Locate the cell with the specified text and output its (x, y) center coordinate. 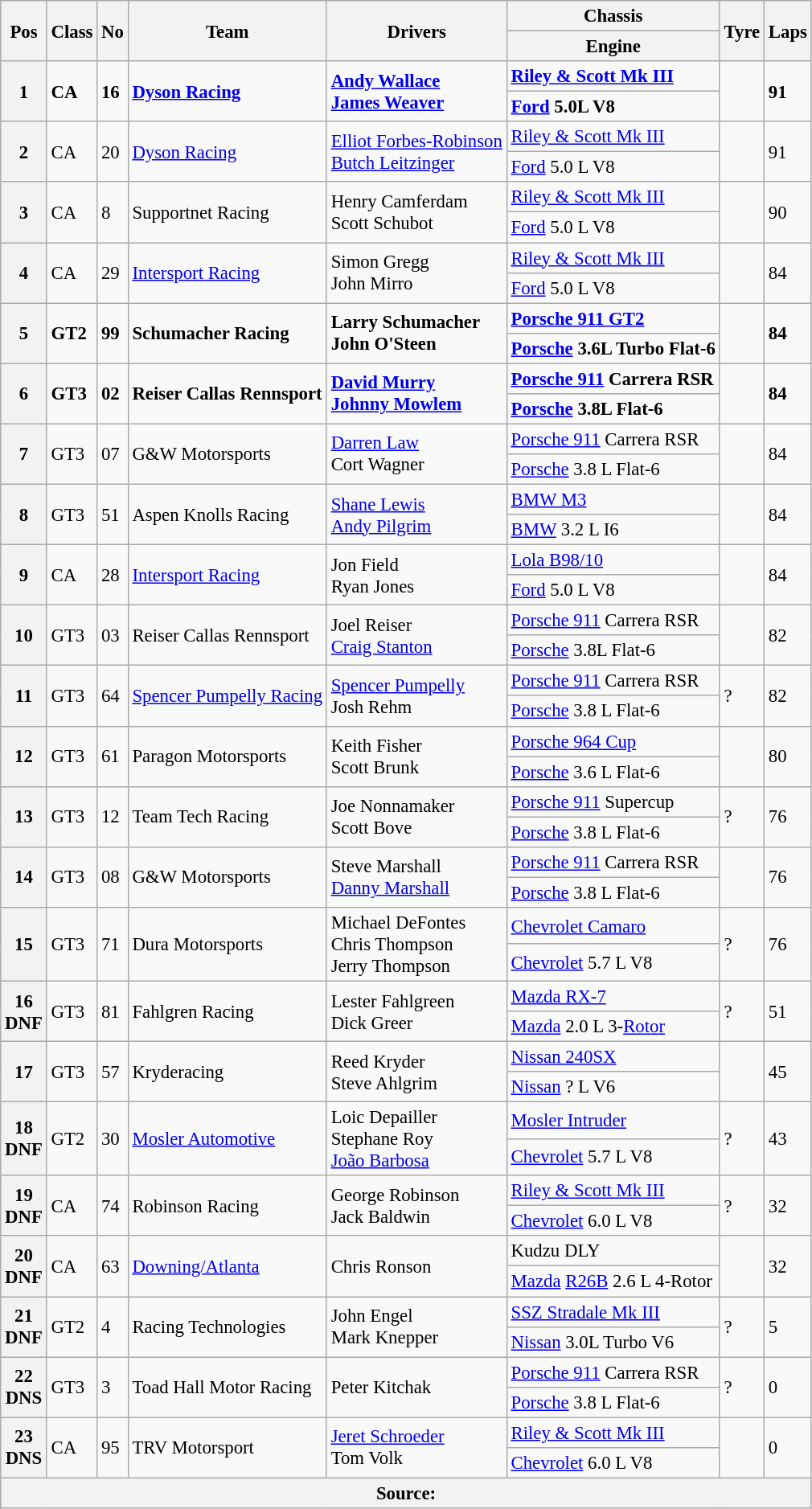
95 (113, 1447)
21DNF (24, 1327)
Mazda 2.0 L 3-Rotor (613, 1027)
74 (113, 1206)
10 (24, 635)
Team Tech Racing (227, 817)
Shane Lewis Andy Pilgrim (416, 515)
16DNF (24, 1011)
Simon Gregg John Mirro (416, 273)
Nissan ? L V6 (613, 1087)
2 (24, 151)
Darren Law Cort Wagner (416, 453)
Class (72, 31)
TRV Motorsport (227, 1447)
Joel Reiser Craig Stanton (416, 635)
Mazda R26B 2.6 L 4-Rotor (613, 1281)
Robinson Racing (227, 1206)
Spencer Pumpelly Josh Rehm (416, 696)
John Engel Mark Knepper (416, 1327)
Ford 5.0L V8 (613, 107)
80 (788, 756)
Nissan 3.0L Turbo V6 (613, 1342)
57 (113, 1072)
Chassis (613, 16)
Mosler Intruder (613, 1121)
Kryderacing (227, 1072)
19DNF (24, 1206)
6 (24, 394)
Porsche 911 Supercup (613, 802)
Porsche 3.6L Turbo Flat-6 (613, 348)
Nissan 240SX (613, 1057)
Team (227, 31)
7 (24, 453)
Tyre (741, 31)
Elliot Forbes-Robinson Butch Leitzinger (416, 151)
20 (113, 151)
03 (113, 635)
Porsche 964 Cup (613, 741)
63 (113, 1267)
Henry Camferdam Scott Schubot (416, 212)
Kudzu DLY (613, 1252)
Larry Schumacher John O'Steen (416, 333)
Jon Field Ryan Jones (416, 576)
81 (113, 1011)
Reed Kryder Steve Ahlgrim (416, 1072)
29 (113, 273)
Chevrolet Camaro (613, 926)
Laps (788, 31)
Porsche 3.6 L Flat-6 (613, 772)
Pos (24, 31)
Peter Kitchak (416, 1388)
Mazda RX-7 (613, 996)
64 (113, 696)
Racing Technologies (227, 1327)
11 (24, 696)
SSZ Stradale Mk III (613, 1312)
28 (113, 576)
02 (113, 394)
BMW 3.2 L I6 (613, 530)
18DNF (24, 1139)
Toad Hall Motor Racing (227, 1388)
Lola B98/10 (613, 560)
Drivers (416, 31)
Fahlgren Racing (227, 1011)
Lester Fahlgreen Dick Greer (416, 1011)
David Murry Johnny Mowlem (416, 394)
Loic Depailler Stephane Roy João Barbosa (416, 1139)
Mosler Automotive (227, 1139)
George Robinson Jack Baldwin (416, 1206)
61 (113, 756)
20DNF (24, 1267)
Schumacher Racing (227, 333)
Source: (407, 1493)
07 (113, 453)
Porsche 911 GT2 (613, 318)
Andy Wallace James Weaver (416, 92)
17 (24, 1072)
23DNS (24, 1447)
Keith Fisher Scott Brunk (416, 756)
22DNS (24, 1388)
1 (24, 92)
14 (24, 878)
Dura Motorsports (227, 945)
90 (788, 212)
99 (113, 333)
16 (113, 92)
Downing/Atlanta (227, 1267)
Michael DeFontes Chris Thompson Jerry Thompson (416, 945)
30 (113, 1139)
15 (24, 945)
71 (113, 945)
Joe Nonnamaker Scott Bove (416, 817)
Aspen Knolls Racing (227, 515)
Chris Ronson (416, 1267)
45 (788, 1072)
43 (788, 1139)
9 (24, 576)
Paragon Motorsports (227, 756)
No (113, 31)
08 (113, 878)
Steve Marshall Danny Marshall (416, 878)
BMW M3 (613, 499)
Spencer Pumpelly Racing (227, 696)
Engine (613, 47)
Supportnet Racing (227, 212)
13 (24, 817)
Jeret Schroeder Tom Volk (416, 1447)
